Return (x, y) of the center of cell containing provided text 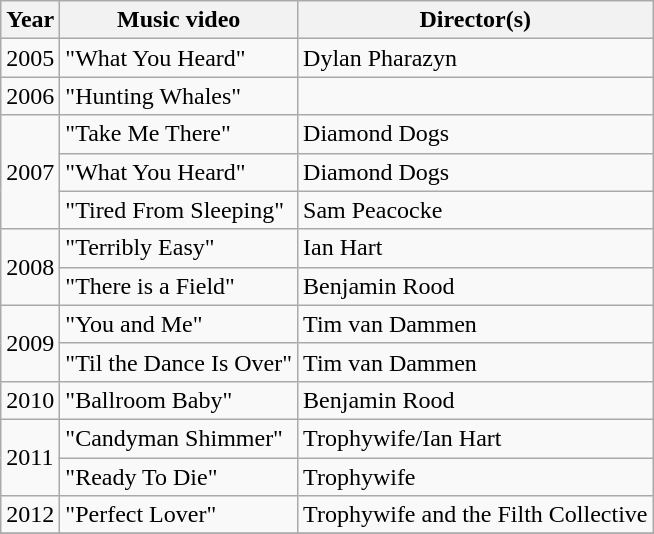
"Take Me There" (179, 134)
"There is a Field" (179, 286)
"Perfect Lover" (179, 515)
Music video (179, 20)
2011 (30, 457)
Sam Peacocke (476, 210)
"Til the Dance Is Over" (179, 362)
"Ballroom Baby" (179, 400)
2012 (30, 515)
2007 (30, 172)
Ian Hart (476, 248)
Year (30, 20)
"Tired From Sleeping" (179, 210)
"Ready To Die" (179, 477)
"Terribly Easy" (179, 248)
Trophywife/Ian Hart (476, 438)
Director(s) (476, 20)
"Hunting Whales" (179, 96)
2006 (30, 96)
"Candyman Shimmer" (179, 438)
Trophywife and the Filth Collective (476, 515)
Trophywife (476, 477)
2005 (30, 58)
2009 (30, 343)
"You and Me" (179, 324)
2010 (30, 400)
2008 (30, 267)
Dylan Pharazyn (476, 58)
